Return [x, y] of the center of cell containing provided text 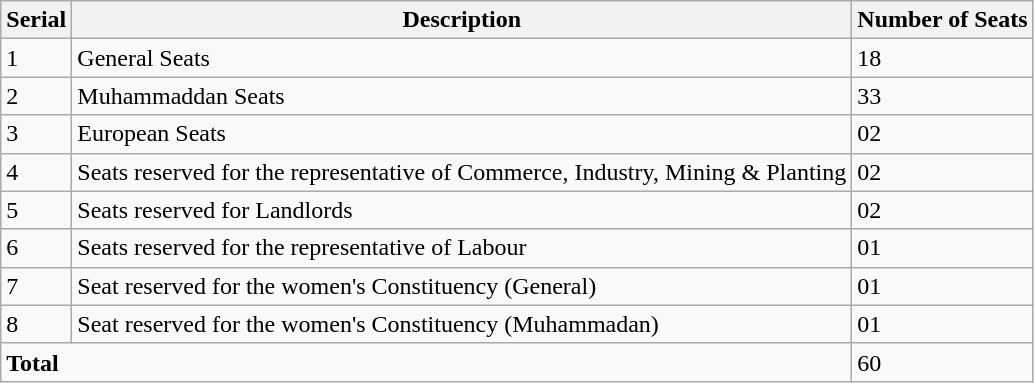
4 [36, 172]
Seats reserved for the representative of Labour [462, 248]
Seat reserved for the women's Constituency (Muhammadan) [462, 324]
General Seats [462, 58]
European Seats [462, 134]
7 [36, 286]
Number of Seats [942, 20]
3 [36, 134]
Total [426, 362]
2 [36, 96]
Seats reserved for Landlords [462, 210]
1 [36, 58]
Seat reserved for the women's Constituency (General) [462, 286]
5 [36, 210]
Description [462, 20]
33 [942, 96]
8 [36, 324]
18 [942, 58]
60 [942, 362]
6 [36, 248]
Seats reserved for the representative of Commerce, Industry, Mining & Planting [462, 172]
Serial [36, 20]
Muhammaddan Seats [462, 96]
